Return the (X, Y) coordinate for the center point of the cell that contains the specified text.  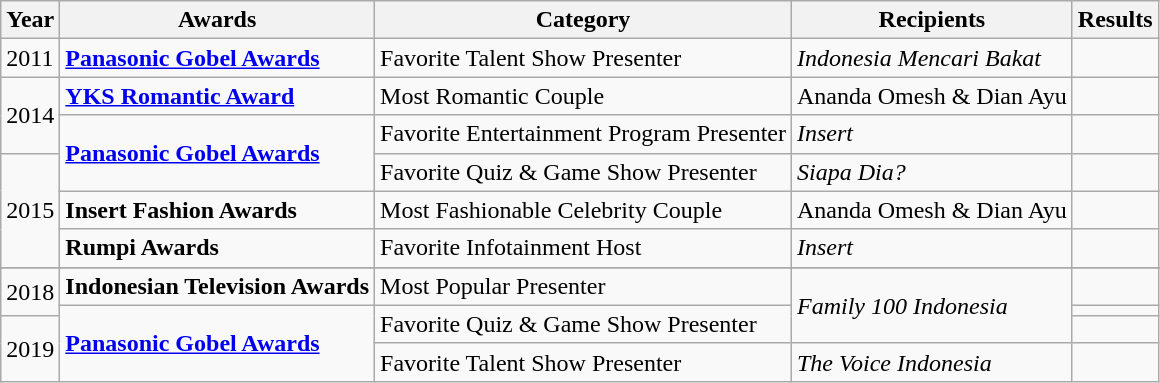
Most Popular Presenter (584, 286)
2019 (30, 348)
Results (1115, 20)
Year (30, 20)
Recipients (932, 20)
Favorite Infotainment Host (584, 248)
The Voice Indonesia (932, 362)
Rumpi Awards (218, 248)
Insert Fashion Awards (218, 210)
Most Fashionable Celebrity Couple (584, 210)
Siapa Dia? (932, 172)
2015 (30, 210)
Indonesia Mencari Bakat (932, 58)
2014 (30, 115)
2011 (30, 58)
Indonesian Television Awards (218, 286)
YKS Romantic Award (218, 96)
2018 (30, 292)
Family 100 Indonesia (932, 305)
Most Romantic Couple (584, 96)
Awards (218, 20)
Category (584, 20)
Favorite Entertainment Program Presenter (584, 134)
